From the cell containing the given text, extract its center point as (X, Y) coordinate. 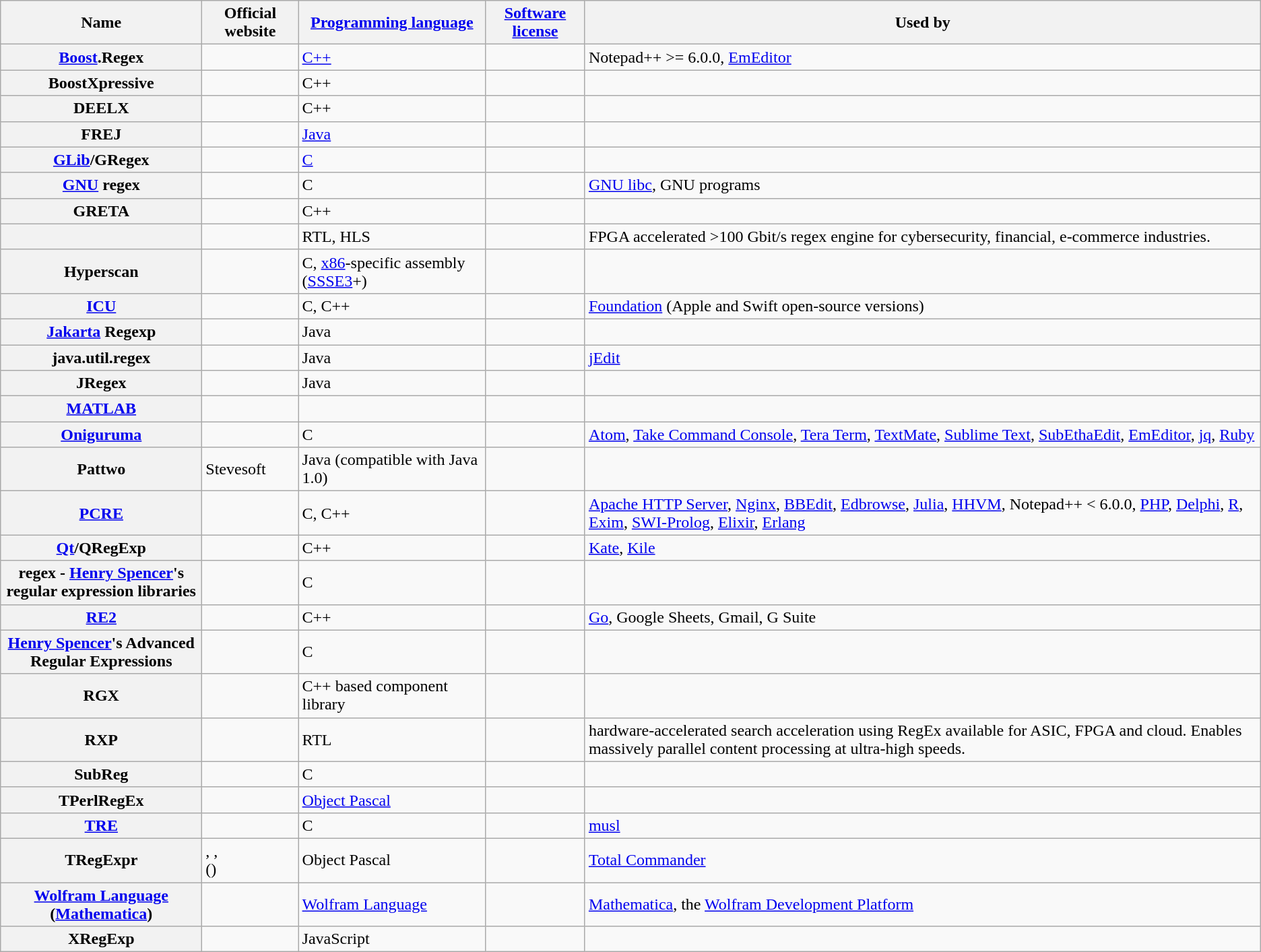
RXP (101, 740)
musl (923, 825)
jEdit (923, 358)
Software license (535, 23)
Oniguruma (101, 435)
Official website (251, 23)
C, x86-specific assembly (SSSE3+) (392, 271)
RTL, HLS (392, 236)
FREJ (101, 134)
RTL (392, 740)
Kate, Kile (923, 548)
Jakarta Regexp (101, 331)
Total Commander (923, 860)
SubReg (101, 774)
Henry Spencer's Advanced Regular Expressions (101, 652)
Programming language (392, 23)
JavaScript (392, 939)
Wolfram Language (Mathematica) (101, 904)
Wolfram Language (392, 904)
RE2 (101, 617)
Go, Google Sheets, Gmail, G Suite (923, 617)
java.util.regex (101, 358)
FPGA accelerated >100 Gbit/s regex engine for cybersecurity, financial, e-commerce industries. (923, 236)
Name (101, 23)
TPerlRegEx (101, 800)
GLib/GRegex (101, 160)
GNU regex (101, 185)
PCRE (101, 513)
GNU libc, GNU programs (923, 185)
, ,() (251, 860)
Boost.Regex (101, 57)
regex - Henry Spencer's regular expression libraries (101, 582)
Foundation (Apple and Swift open-source versions) (923, 306)
DEELX (101, 108)
MATLAB (101, 409)
Mathematica, the Wolfram Development Platform (923, 904)
Apache HTTP Server, Nginx, BBEdit, Edbrowse, Julia, HHVM, Notepad++ < 6.0.0, PHP, Delphi, R, Exim, SWI-Prolog, Elixir, Erlang (923, 513)
Stevesoft (251, 469)
RGX (101, 695)
C++ based component library (392, 695)
TRegExpr (101, 860)
ICU (101, 306)
Used by (923, 23)
XRegExp (101, 939)
Atom, Take Command Console, Tera Term, TextMate, Sublime Text, SubEthaEdit, EmEditor, jq, Ruby (923, 435)
Qt/QRegExp (101, 548)
Java (compatible with Java 1.0) (392, 469)
TRE (101, 825)
GRETA (101, 211)
Pattwo (101, 469)
Hyperscan (101, 271)
Notepad++ >= 6.0.0, EmEditor (923, 57)
BoostXpressive (101, 83)
JRegex (101, 383)
